For the text-containing cell, return its midpoint in [x, y] coordinate format. 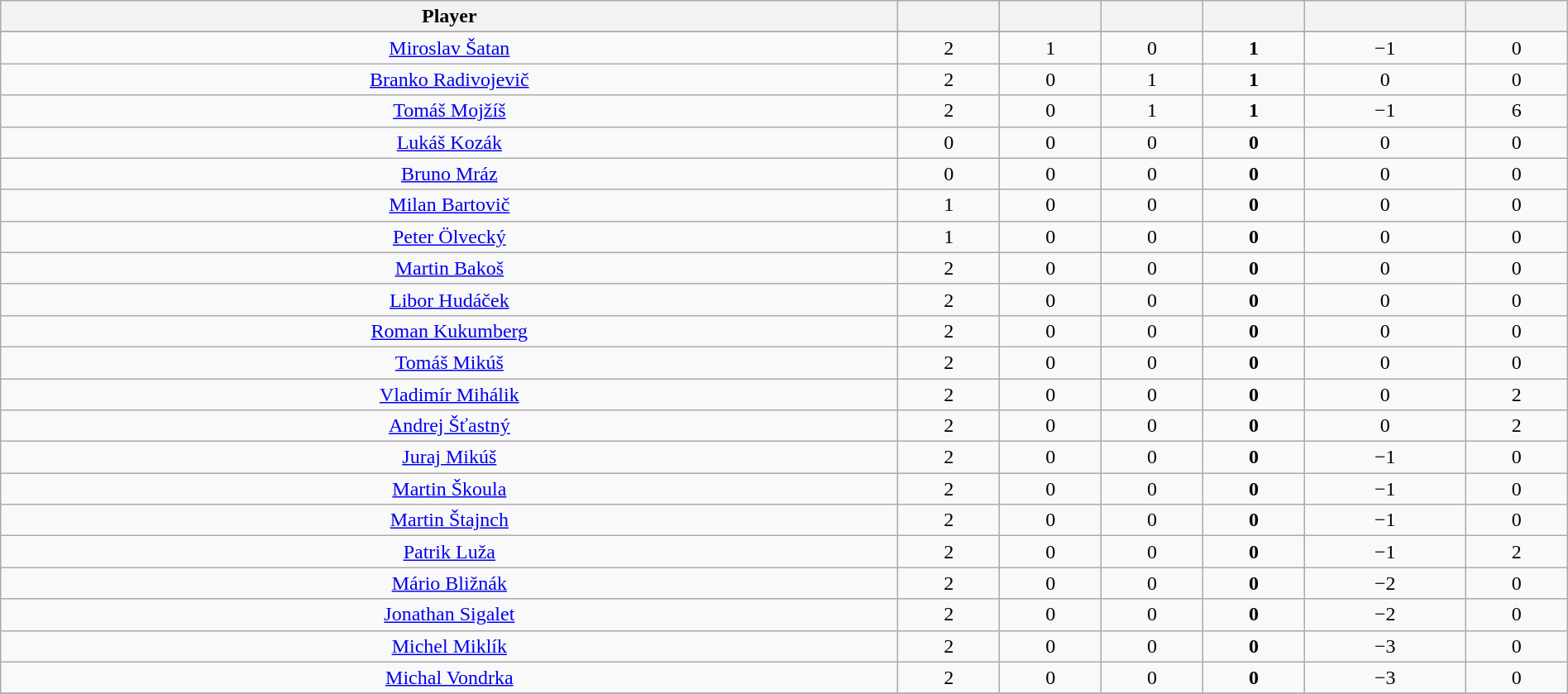
Martin Škoula [450, 489]
Patrik Luža [450, 552]
Branko Radivojevič [450, 79]
Martin Bakoš [450, 268]
Tomáš Mojžíš [450, 111]
Jonathan Sigalet [450, 615]
Martin Štajnch [450, 520]
Milan Bartovič [450, 205]
Libor Hudáček [450, 299]
Michal Vondrka [450, 677]
Peter Ölvecký [450, 237]
Lukáš Kozák [450, 142]
Mário Bližnák [450, 583]
Vladimír Mihálik [450, 395]
Bruno Mráz [450, 174]
Roman Kukumberg [450, 331]
Miroslav Šatan [450, 48]
Juraj Mikúš [450, 457]
Player [450, 17]
Tomáš Mikúš [450, 362]
Andrej Šťastný [450, 426]
6 [1517, 111]
Michel Miklík [450, 646]
